Find where the given text appears and provide that cell's center as (X, Y) coordinate. 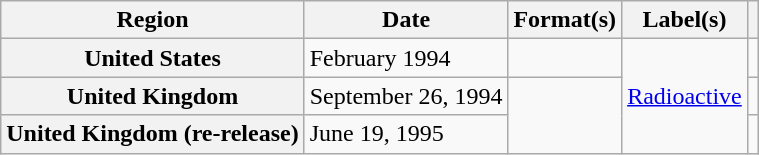
Radioactive (685, 96)
February 1994 (406, 58)
June 19, 1995 (406, 134)
Label(s) (685, 20)
United Kingdom (152, 96)
September 26, 1994 (406, 96)
United States (152, 58)
Region (152, 20)
Date (406, 20)
United Kingdom (re-release) (152, 134)
Format(s) (565, 20)
